Scan for the cell matching the given text and deliver its (x, y) coordinate at center. 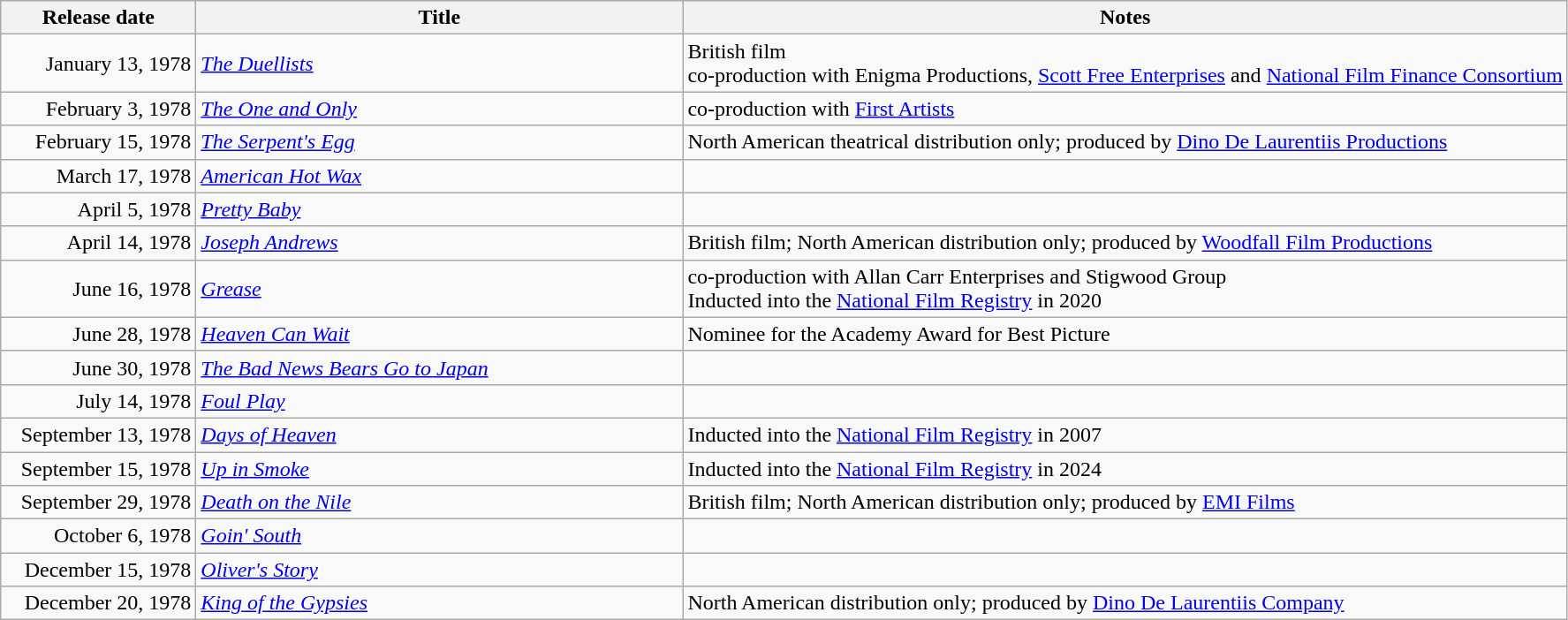
October 6, 1978 (99, 536)
Up in Smoke (440, 469)
April 14, 1978 (99, 243)
April 5, 1978 (99, 209)
Oliver's Story (440, 570)
June 30, 1978 (99, 367)
Release date (99, 18)
February 15, 1978 (99, 142)
Inducted into the National Film Registry in 2024 (1125, 469)
British filmco-production with Enigma Productions, Scott Free Enterprises and National Film Finance Consortium (1125, 64)
North American distribution only; produced by Dino De Laurentiis Company (1125, 603)
Days of Heaven (440, 435)
Inducted into the National Film Registry in 2007 (1125, 435)
The Duellists (440, 64)
King of the Gypsies (440, 603)
September 29, 1978 (99, 503)
September 15, 1978 (99, 469)
co-production with First Artists (1125, 109)
December 15, 1978 (99, 570)
Heaven Can Wait (440, 334)
The Serpent's Egg (440, 142)
British film; North American distribution only; produced by Woodfall Film Productions (1125, 243)
North American theatrical distribution only; produced by Dino De Laurentiis Productions (1125, 142)
February 3, 1978 (99, 109)
Goin' South (440, 536)
Notes (1125, 18)
The One and Only (440, 109)
Grease (440, 288)
Joseph Andrews (440, 243)
September 13, 1978 (99, 435)
June 28, 1978 (99, 334)
Title (440, 18)
July 14, 1978 (99, 401)
Foul Play (440, 401)
December 20, 1978 (99, 603)
Death on the Nile (440, 503)
January 13, 1978 (99, 64)
co-production with Allan Carr Enterprises and Stigwood GroupInducted into the National Film Registry in 2020 (1125, 288)
British film; North American distribution only; produced by EMI Films (1125, 503)
The Bad News Bears Go to Japan (440, 367)
Nominee for the Academy Award for Best Picture (1125, 334)
June 16, 1978 (99, 288)
Pretty Baby (440, 209)
March 17, 1978 (99, 176)
American Hot Wax (440, 176)
